Return [x, y] of the center of cell containing provided text 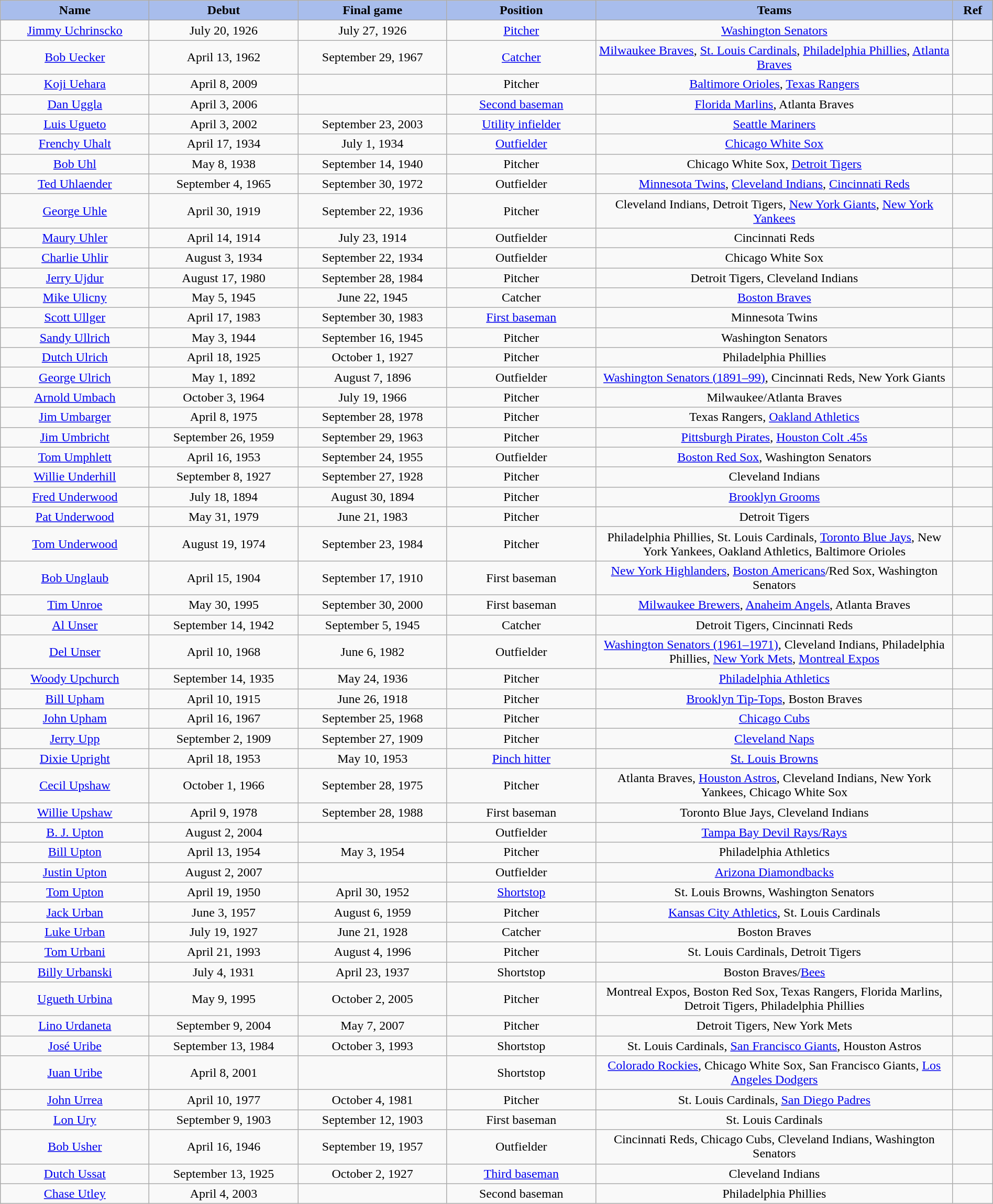
April 23, 1937 [372, 972]
May 3, 1944 [224, 338]
Tim Unroe [75, 605]
April 18, 1953 [224, 759]
Mike Ulicny [75, 298]
Florida Marlins, Atlanta Braves [774, 104]
Chicago Cubs [774, 719]
Al Unser [75, 625]
Milwaukee Braves, St. Louis Cardinals, Philadelphia Phillies, Atlanta Braves [774, 58]
Justin Upton [75, 872]
May 8, 1938 [224, 164]
July 20, 1926 [224, 30]
Tampa Bay Devil Rays/Rays [774, 832]
Tom Underwood [75, 543]
September 5, 1945 [372, 625]
September 14, 1935 [224, 679]
August 7, 1896 [372, 377]
John Urrea [75, 1100]
October 2, 1927 [372, 1174]
Chicago White Sox, Detroit Tigers [774, 164]
Position [521, 10]
Dutch Ussat [75, 1174]
Kansas City Athletics, St. Louis Cardinals [774, 912]
Arizona Diamondbacks [774, 872]
September 30, 1972 [372, 184]
September 25, 1968 [372, 719]
June 26, 1918 [372, 699]
May 3, 1954 [372, 852]
April 30, 1952 [372, 892]
June 21, 1983 [372, 517]
September 2, 1909 [224, 739]
September 27, 1928 [372, 477]
Bob Uecker [75, 58]
August 3, 1934 [224, 258]
Bill Upton [75, 852]
Bob Usher [75, 1146]
September 14, 1942 [224, 625]
July 27, 1926 [372, 30]
Montreal Expos, Boston Red Sox, Texas Rangers, Florida Marlins, Detroit Tigers, Philadelphia Phillies [774, 999]
October 3, 1964 [224, 397]
Milwaukee/Atlanta Braves [774, 397]
September 23, 1984 [372, 543]
June 3, 1957 [224, 912]
April 17, 1934 [224, 144]
April 8, 2009 [224, 84]
Dixie Upright [75, 759]
Detroit Tigers, Cleveland Indians [774, 278]
Tom Urbani [75, 952]
Minnesota Twins, Cleveland Indians, Cincinnati Reds [774, 184]
April 10, 1915 [224, 699]
April 4, 2003 [224, 1194]
July 4, 1931 [224, 972]
Willie Underhill [75, 477]
St. Louis Cardinals, Detroit Tigers [774, 952]
May 31, 1979 [224, 517]
Scott Ullger [75, 318]
September 8, 1927 [224, 477]
Dutch Ulrich [75, 358]
September 28, 1978 [372, 417]
June 6, 1982 [372, 652]
Maury Uhler [75, 238]
Juan Uribe [75, 1073]
Pat Underwood [75, 517]
Bob Unglaub [75, 578]
Cleveland Indians, Detroit Tigers, New York Giants, New York Yankees [774, 210]
Toronto Blue Jays, Cleveland Indians [774, 812]
April 13, 1954 [224, 852]
April 17, 1983 [224, 318]
September 28, 1988 [372, 812]
Frenchy Uhalt [75, 144]
September 30, 1983 [372, 318]
April 16, 1946 [224, 1146]
Detroit Tigers [774, 517]
October 1, 1966 [224, 785]
July 1, 1934 [372, 144]
September 28, 1975 [372, 785]
Dan Uggla [75, 104]
September 13, 1984 [224, 1046]
Ted Uhlaender [75, 184]
April 9, 1978 [224, 812]
Jerry Upp [75, 739]
April 10, 1977 [224, 1100]
Milwaukee Brewers, Anaheim Angels, Atlanta Braves [774, 605]
Tom Umphlett [75, 457]
Charlie Uhlir [75, 258]
Woody Upchurch [75, 679]
Colorado Rockies, Chicago White Sox, San Francisco Giants, Los Angeles Dodgers [774, 1073]
Minnesota Twins [774, 318]
September 26, 1959 [224, 437]
Seattle Mariners [774, 124]
August 30, 1894 [372, 497]
Luis Ugueto [75, 124]
Luke Urban [75, 932]
September 27, 1909 [372, 739]
Texas Rangers, Oakland Athletics [774, 417]
October 4, 1981 [372, 1100]
May 30, 1995 [224, 605]
Brooklyn Tip-Tops, Boston Braves [774, 699]
Pinch hitter [521, 759]
July 18, 1894 [224, 497]
September 9, 1903 [224, 1120]
July 23, 1914 [372, 238]
Detroit Tigers, New York Mets [774, 1026]
August 19, 1974 [224, 543]
Boston Red Sox, Washington Senators [774, 457]
Detroit Tigers, Cincinnati Reds [774, 625]
September 19, 1957 [372, 1146]
September 14, 1940 [372, 164]
Jim Umbricht [75, 437]
October 1, 1927 [372, 358]
George Ulrich [75, 377]
April 16, 1953 [224, 457]
Arnold Umbach [75, 397]
Jack Urban [75, 912]
Atlanta Braves, Houston Astros, Cleveland Indians, New York Yankees, Chicago White Sox [774, 785]
Jerry Ujdur [75, 278]
St. Louis Browns, Washington Senators [774, 892]
September 22, 1934 [372, 258]
September 29, 1963 [372, 437]
August 2, 2007 [224, 872]
Cincinnati Reds, Chicago Cubs, Cleveland Indians, Washington Senators [774, 1146]
May 9, 1995 [224, 999]
May 10, 1953 [372, 759]
September 16, 1945 [372, 338]
April 13, 1962 [224, 58]
Cecil Upshaw [75, 785]
April 18, 1925 [224, 358]
June 21, 1928 [372, 932]
September 12, 1903 [372, 1120]
Del Unser [75, 652]
Name [75, 10]
Lon Ury [75, 1120]
Final game [372, 10]
September 9, 2004 [224, 1026]
April 10, 1968 [224, 652]
September 23, 2003 [372, 124]
April 14, 1914 [224, 238]
Bob Uhl [75, 164]
Fred Underwood [75, 497]
Brooklyn Grooms [774, 497]
St. Louis Browns [774, 759]
John Upham [75, 719]
October 3, 1993 [372, 1046]
Bill Upham [75, 699]
Cleveland Naps [774, 739]
April 30, 1919 [224, 210]
September 17, 1910 [372, 578]
New York Highlanders, Boston Americans/Red Sox, Washington Senators [774, 578]
Willie Upshaw [75, 812]
April 19, 1950 [224, 892]
Ugueth Urbina [75, 999]
José Uribe [75, 1046]
August 17, 1980 [224, 278]
Teams [774, 10]
Jim Umbarger [75, 417]
Baltimore Orioles, Texas Rangers [774, 84]
September 13, 1925 [224, 1174]
April 8, 2001 [224, 1073]
June 22, 1945 [372, 298]
May 24, 1936 [372, 679]
George Uhle [75, 210]
May 7, 2007 [372, 1026]
Philadelphia Phillies, St. Louis Cardinals, Toronto Blue Jays, New York Yankees, Oakland Athletics, Baltimore Orioles [774, 543]
August 4, 1996 [372, 952]
July 19, 1966 [372, 397]
September 24, 1955 [372, 457]
September 28, 1984 [372, 278]
April 8, 1975 [224, 417]
Jimmy Uchrinscko [75, 30]
Koji Uehara [75, 84]
September 22, 1936 [372, 210]
Washington Senators (1961–1971), Cleveland Indians, Philadelphia Phillies, New York Mets, Montreal Expos [774, 652]
April 3, 2006 [224, 104]
October 2, 2005 [372, 999]
April 21, 1993 [224, 952]
Cincinnati Reds [774, 238]
August 2, 2004 [224, 832]
Boston Braves/Bees [774, 972]
September 30, 2000 [372, 605]
April 15, 1904 [224, 578]
Ref [973, 10]
Billy Urbanski [75, 972]
August 6, 1959 [372, 912]
St. Louis Cardinals, San Diego Padres [774, 1100]
St. Louis Cardinals, San Francisco Giants, Houston Astros [774, 1046]
September 4, 1965 [224, 184]
Utility infielder [521, 124]
April 3, 2002 [224, 124]
Pittsburgh Pirates, Houston Colt .45s [774, 437]
Third baseman [521, 1174]
July 19, 1927 [224, 932]
September 29, 1967 [372, 58]
Debut [224, 10]
B. J. Upton [75, 832]
Tom Upton [75, 892]
Sandy Ullrich [75, 338]
Lino Urdaneta [75, 1026]
May 1, 1892 [224, 377]
May 5, 1945 [224, 298]
April 16, 1967 [224, 719]
Washington Senators (1891–99), Cincinnati Reds, New York Giants [774, 377]
Chase Utley [75, 1194]
St. Louis Cardinals [774, 1120]
